Return (x, y) of the center of cell containing provided text 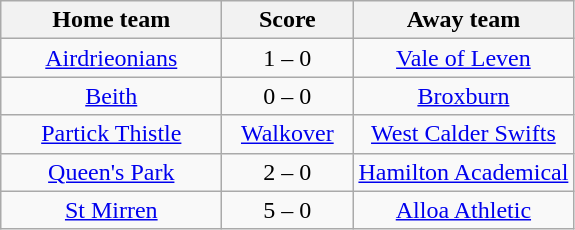
West Calder Swifts (464, 134)
St Mirren (112, 210)
Queen's Park (112, 172)
1 – 0 (288, 58)
Home team (112, 20)
Beith (112, 96)
0 – 0 (288, 96)
Alloa Athletic (464, 210)
5 – 0 (288, 210)
2 – 0 (288, 172)
Away team (464, 20)
Hamilton Academical (464, 172)
Walkover (288, 134)
Score (288, 20)
Partick Thistle (112, 134)
Vale of Leven (464, 58)
Broxburn (464, 96)
Airdrieonians (112, 58)
